Identify which cell holds the provided text, then report its [X, Y] central coordinate. 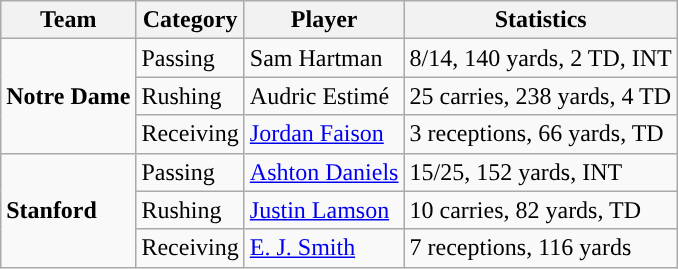
Ashton Daniels [324, 172]
7 receptions, 116 yards [540, 248]
Team [68, 20]
15/25, 152 yards, INT [540, 172]
E. J. Smith [324, 248]
Justin Lamson [324, 210]
Sam Hartman [324, 58]
Jordan Faison [324, 134]
8/14, 140 yards, 2 TD, INT [540, 58]
Statistics [540, 20]
Audric Estimé [324, 96]
Notre Dame [68, 96]
3 receptions, 66 yards, TD [540, 134]
10 carries, 82 yards, TD [540, 210]
Category [190, 20]
Stanford [68, 210]
Player [324, 20]
25 carries, 238 yards, 4 TD [540, 96]
